Extract the (x, y) coordinate from the center of the cell holding the provided text.  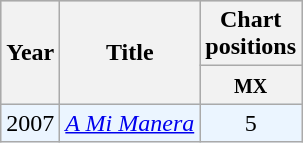
2007 (30, 123)
A Mi Manera (130, 123)
Year (30, 52)
MX (251, 85)
Chart positions (251, 34)
5 (251, 123)
Title (130, 52)
